Detect which cell encompasses the target text, then output its (x, y) center coordinate. 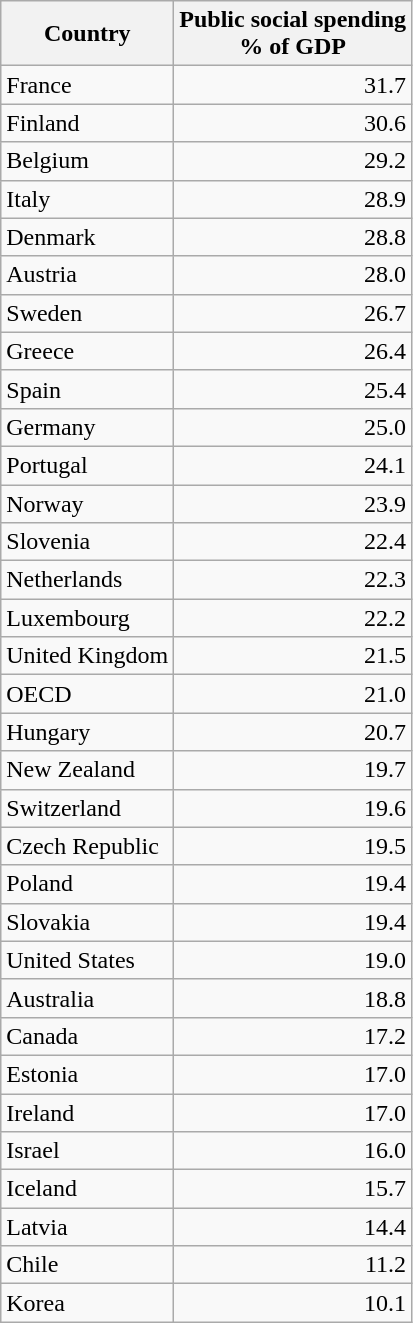
19.0 (293, 960)
22.3 (293, 580)
24.1 (293, 465)
18.8 (293, 998)
30.6 (293, 123)
10.1 (293, 1303)
Canada (88, 1036)
21.5 (293, 656)
14.4 (293, 1227)
Israel (88, 1151)
19.6 (293, 808)
23.9 (293, 503)
Portugal (88, 465)
Iceland (88, 1189)
Public social spending% of GDP (293, 34)
Estonia (88, 1074)
28.0 (293, 275)
United Kingdom (88, 656)
22.4 (293, 542)
21.0 (293, 694)
19.5 (293, 846)
Slovenia (88, 542)
OECD (88, 694)
Finland (88, 123)
22.2 (293, 618)
25.0 (293, 427)
17.2 (293, 1036)
Belgium (88, 161)
Norway (88, 503)
Latvia (88, 1227)
29.2 (293, 161)
Australia (88, 998)
New Zealand (88, 770)
26.4 (293, 351)
31.7 (293, 85)
25.4 (293, 389)
Czech Republic (88, 846)
Austria (88, 275)
Greece (88, 351)
Ireland (88, 1113)
United States (88, 960)
Spain (88, 389)
Korea (88, 1303)
Chile (88, 1265)
15.7 (293, 1189)
16.0 (293, 1151)
Sweden (88, 313)
Germany (88, 427)
Poland (88, 884)
Denmark (88, 237)
28.9 (293, 199)
Switzerland (88, 808)
Hungary (88, 732)
Slovakia (88, 922)
France (88, 85)
Netherlands (88, 580)
Luxembourg (88, 618)
28.8 (293, 237)
Italy (88, 199)
26.7 (293, 313)
20.7 (293, 732)
Country (88, 34)
11.2 (293, 1265)
19.7 (293, 770)
